Return (X, Y) of the center of cell containing provided text 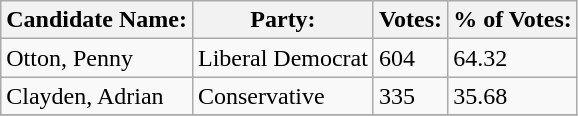
Clayden, Adrian (97, 96)
Candidate Name: (97, 20)
% of Votes: (513, 20)
Liberal Democrat (282, 58)
Conservative (282, 96)
35.68 (513, 96)
64.32 (513, 58)
604 (410, 58)
Votes: (410, 20)
335 (410, 96)
Party: (282, 20)
Otton, Penny (97, 58)
